Output the [x, y] coordinate of the center of the cell containing the given text.  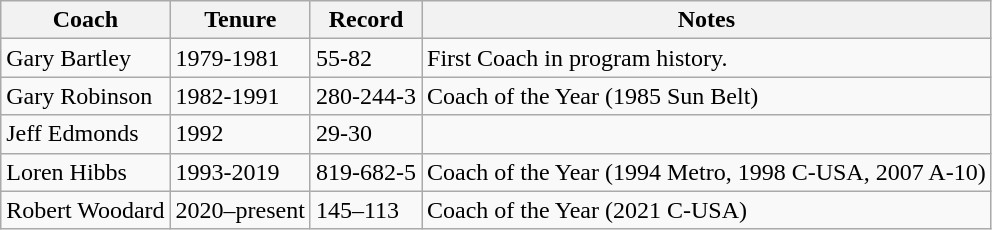
1993-2019 [240, 172]
Loren Hibbs [86, 172]
29-30 [366, 134]
Notes [707, 20]
First Coach in program history. [707, 58]
280-244-3 [366, 96]
Coach of the Year (1994 Metro, 1998 C-USA, 2007 A-10) [707, 172]
Coach of the Year (2021 C-USA) [707, 210]
Record [366, 20]
Robert Woodard [86, 210]
Gary Robinson [86, 96]
2020–present [240, 210]
1982-1991 [240, 96]
Coach [86, 20]
819-682-5 [366, 172]
Coach of the Year (1985 Sun Belt) [707, 96]
1992 [240, 134]
Jeff Edmonds [86, 134]
Tenure [240, 20]
55-82 [366, 58]
145–113 [366, 210]
Gary Bartley [86, 58]
1979-1981 [240, 58]
